Extract the [x, y] coordinate from the center of the cell holding the provided text.  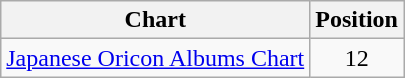
12 [357, 58]
Position [357, 20]
Chart [156, 20]
Japanese Oricon Albums Chart [156, 58]
